Extract the (X, Y) coordinate from the center of the cell holding the provided text.  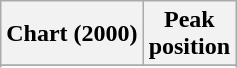
Chart (2000) (72, 34)
Peakposition (189, 34)
